Return (X, Y) of the center of cell containing provided text 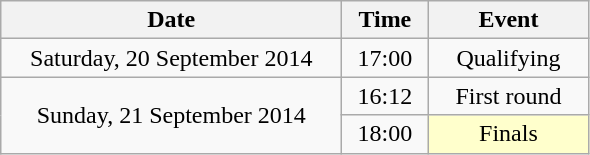
16:12 (385, 96)
First round (508, 96)
18:00 (385, 134)
Event (508, 20)
17:00 (385, 58)
Date (172, 20)
Time (385, 20)
Saturday, 20 September 2014 (172, 58)
Finals (508, 134)
Qualifying (508, 58)
Sunday, 21 September 2014 (172, 115)
